Detect which cell encompasses the target text, then output its [X, Y] center coordinate. 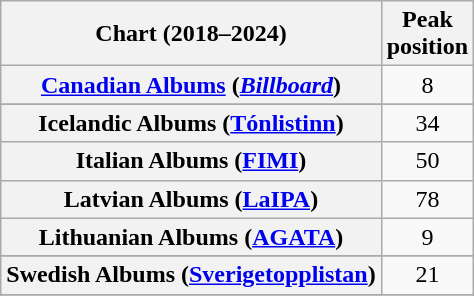
Swedish Albums (Sverigetopplistan) [191, 275]
34 [427, 123]
Peak position [427, 34]
50 [427, 161]
78 [427, 199]
21 [427, 275]
8 [427, 85]
Icelandic Albums (Tónlistinn) [191, 123]
Latvian Albums (LaIPA) [191, 199]
Italian Albums (FIMI) [191, 161]
Chart (2018–2024) [191, 34]
Canadian Albums (Billboard) [191, 85]
Lithuanian Albums (AGATA) [191, 237]
9 [427, 237]
